Pinpoint the cell where the given text exists, returning its [x, y] midpoint coordinate. 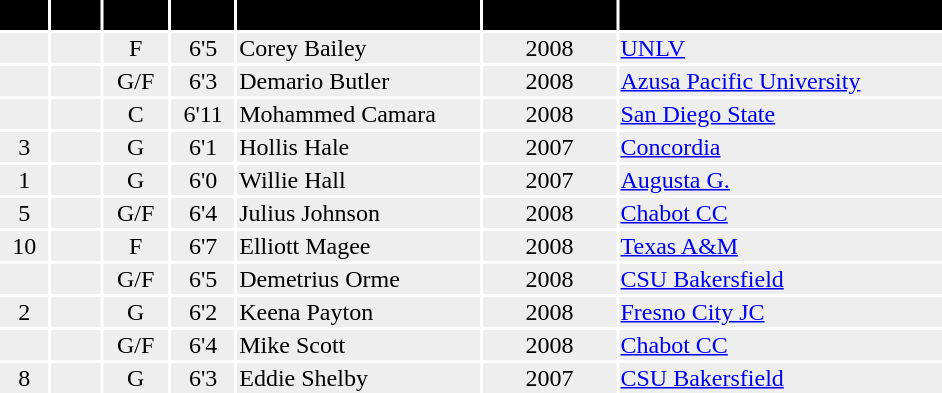
Ht. [204, 15]
UNLV [780, 48]
C [136, 114]
8 [24, 378]
Elliott Magee [359, 246]
6'2 [204, 312]
Demetrius Orme [359, 279]
Concordia [780, 147]
Keena Payton [359, 312]
Player [359, 15]
Texas A&M [780, 246]
Willie Hall [359, 180]
6'7 [204, 246]
Pos. [136, 15]
1 [24, 180]
2 [24, 312]
3 [24, 147]
Fresno City JC [780, 312]
5 [24, 213]
Julius Johnson [359, 213]
Azusa Pacific University [780, 81]
Corey Bailey [359, 48]
Mike Scott [359, 345]
Hollis Hale [359, 147]
Demario Butler [359, 81]
10 [24, 246]
Eddie Shelby [359, 378]
6'1 [204, 147]
# [24, 15]
College [780, 15]
Acquired [550, 15]
Augusta G. [780, 180]
San Diego State [780, 114]
6'11 [204, 114]
6'0 [204, 180]
Mohammed Camara [359, 114]
